Output the [X, Y] coordinate of the center of the cell containing the given text.  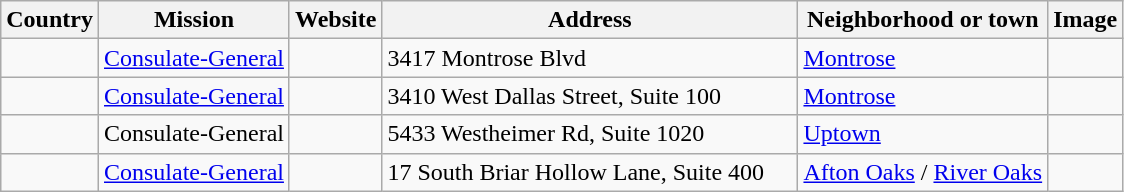
Neighborhood or town [923, 20]
17 South Briar Hollow Lane, Suite 400 [590, 172]
3417 Montrose Blvd [590, 58]
Country [50, 20]
Uptown [923, 134]
3410 West Dallas Street, Suite 100 [590, 96]
Website [335, 20]
Mission [194, 20]
Afton Oaks / River Oaks [923, 172]
5433 Westheimer Rd, Suite 1020 [590, 134]
Address [590, 20]
Image [1086, 20]
